Find where the given text appears and provide that cell's center as (x, y) coordinate. 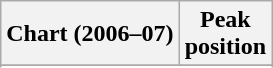
Peakposition (225, 34)
Chart (2006–07) (90, 34)
